From the cell containing the given text, extract its center point as [x, y] coordinate. 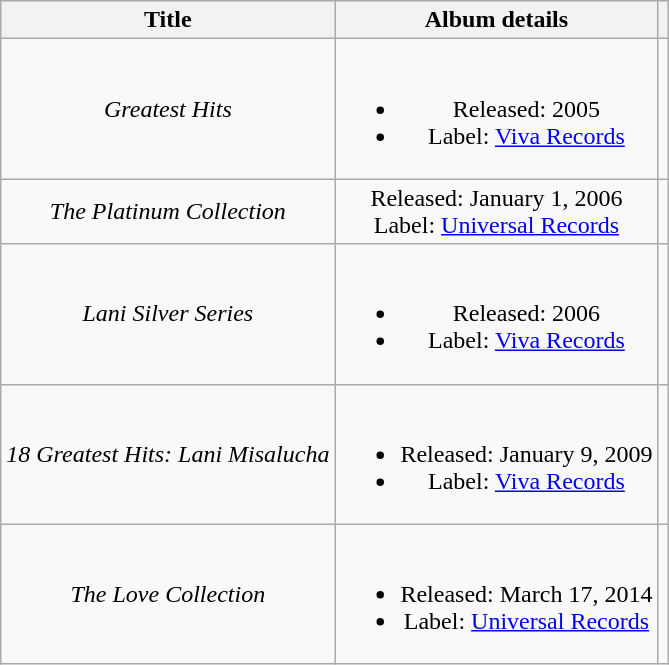
Released: January 1, 2006Label: Universal Records [496, 212]
Released: 2006Label: Viva Records [496, 314]
18 Greatest Hits: Lani Misalucha [168, 454]
Album details [496, 20]
Released: March 17, 2014Label: Universal Records [496, 594]
The Platinum Collection [168, 212]
Released: January 9, 2009Label: Viva Records [496, 454]
The Love Collection [168, 594]
Lani Silver Series [168, 314]
Released: 2005Label: Viva Records [496, 109]
Greatest Hits [168, 109]
Title [168, 20]
